Pinpoint the cell where the given text exists, returning its (x, y) midpoint coordinate. 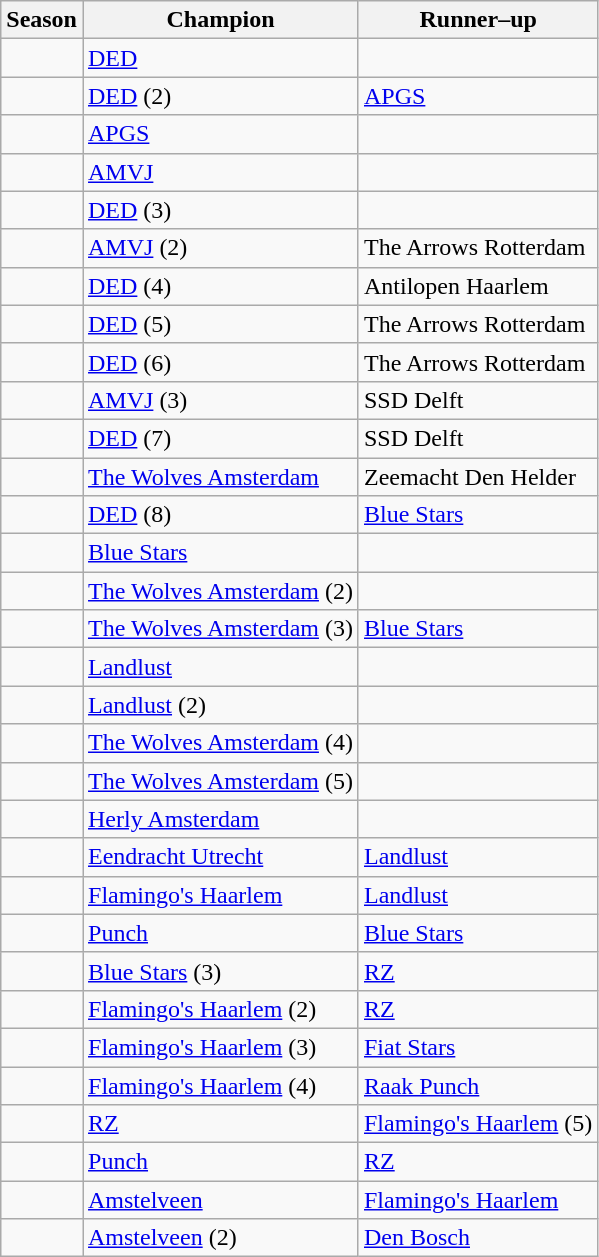
Eendracht Utrecht (220, 857)
Raak Punch (478, 1085)
Flamingo's Haarlem (3) (220, 1047)
AMVJ (2) (220, 248)
Landlust (2) (220, 705)
Flamingo's Haarlem (2) (220, 1009)
Blue Stars (3) (220, 971)
Amstelveen (2) (220, 1238)
DED (5) (220, 324)
Runner–up (478, 20)
DED (220, 58)
DED (2) (220, 96)
DED (4) (220, 286)
Den Bosch (478, 1238)
DED (6) (220, 362)
The Wolves Amsterdam (3) (220, 629)
The Wolves Amsterdam (220, 477)
DED (8) (220, 515)
Zeemacht Den Helder (478, 477)
Season (42, 20)
AMVJ (3) (220, 400)
The Wolves Amsterdam (5) (220, 781)
Champion (220, 20)
Flamingo's Haarlem (5) (478, 1124)
DED (3) (220, 210)
Flamingo's Haarlem (4) (220, 1085)
The Wolves Amsterdam (4) (220, 743)
Herly Amsterdam (220, 819)
Antilopen Haarlem (478, 286)
Amstelveen (220, 1200)
The Wolves Amsterdam (2) (220, 591)
Fiat Stars (478, 1047)
DED (7) (220, 438)
AMVJ (220, 172)
